Detect which cell encompasses the target text, then output its [x, y] center coordinate. 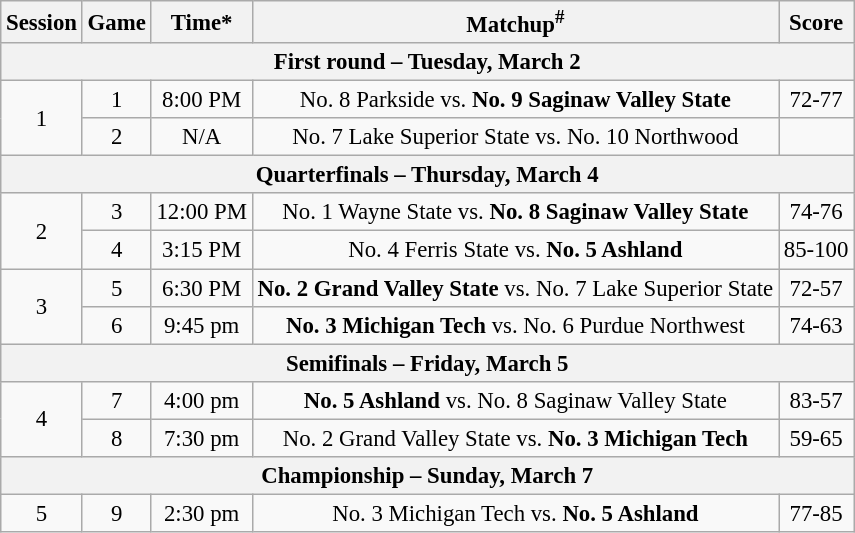
9:45 pm [202, 325]
Time* [202, 22]
No. 2 Grand Valley State vs. No. 3 Michigan Tech [515, 438]
6:30 PM [202, 288]
85-100 [816, 250]
77-85 [816, 513]
No. 3 Michigan Tech vs. No. 6 Purdue Northwest [515, 325]
59-65 [816, 438]
7 [116, 400]
No. 4 Ferris State vs. No. 5 Ashland [515, 250]
Score [816, 22]
First round – Tuesday, March 2 [428, 62]
No. 7 Lake Superior State vs. No. 10 Northwood [515, 137]
74-76 [816, 213]
9 [116, 513]
2:30 pm [202, 513]
3:15 PM [202, 250]
No. 5 Ashland vs. No. 8 Saginaw Valley State [515, 400]
Championship – Sunday, March 7 [428, 476]
7:30 pm [202, 438]
Session [42, 22]
N/A [202, 137]
72-77 [816, 100]
74-63 [816, 325]
72-57 [816, 288]
Quarterfinals – Thursday, March 4 [428, 175]
6 [116, 325]
No. 1 Wayne State vs. No. 8 Saginaw Valley State [515, 213]
Matchup# [515, 22]
No. 8 Parkside vs. No. 9 Saginaw Valley State [515, 100]
4:00 pm [202, 400]
No. 3 Michigan Tech vs. No. 5 Ashland [515, 513]
Semifinals – Friday, March 5 [428, 363]
8 [116, 438]
No. 2 Grand Valley State vs. No. 7 Lake Superior State [515, 288]
12:00 PM [202, 213]
Game [116, 22]
8:00 PM [202, 100]
83-57 [816, 400]
